Detect which cell encompasses the target text, then output its [X, Y] center coordinate. 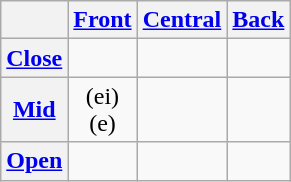
Back [258, 20]
Mid [34, 110]
Close [34, 58]
Open [34, 161]
Front [102, 20]
(ei) (e) [102, 110]
Central [182, 20]
